Detect which cell encompasses the target text, then output its [X, Y] center coordinate. 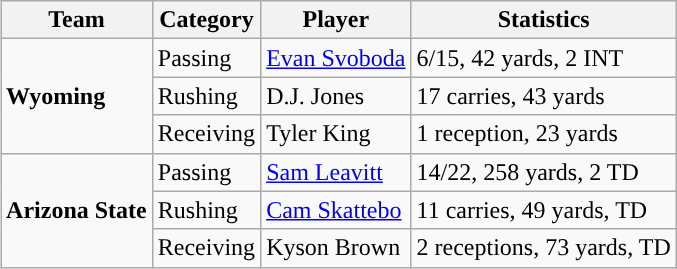
17 carries, 43 yards [544, 96]
6/15, 42 yards, 2 INT [544, 58]
Kyson Brown [336, 248]
Arizona State [77, 210]
Wyoming [77, 96]
Cam Skattebo [336, 210]
Category [206, 20]
Evan Svoboda [336, 58]
Team [77, 20]
Statistics [544, 20]
11 carries, 49 yards, TD [544, 210]
2 receptions, 73 yards, TD [544, 248]
Tyler King [336, 134]
Player [336, 20]
Sam Leavitt [336, 172]
D.J. Jones [336, 96]
1 reception, 23 yards [544, 134]
14/22, 258 yards, 2 TD [544, 172]
